Output the (x, y) coordinate of the center of the cell containing the given text.  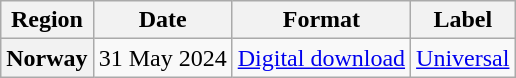
Universal (463, 58)
Format (321, 20)
Region (47, 20)
Digital download (321, 58)
31 May 2024 (162, 58)
Label (463, 20)
Date (162, 20)
Norway (47, 58)
